Pinpoint the cell where the given text exists, returning its [x, y] midpoint coordinate. 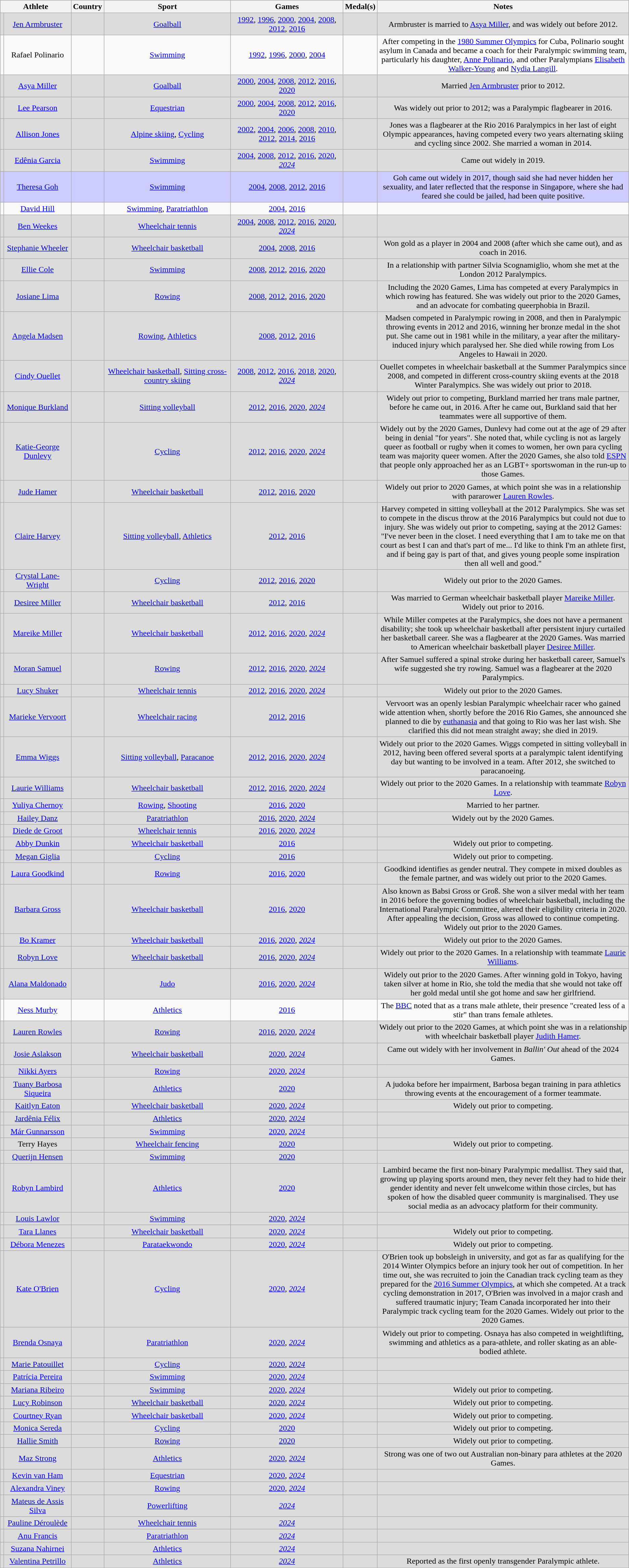
Diede de Groot [38, 831]
Edênia Garcia [38, 161]
Mateus de Assis Silva [38, 1506]
Katie-George Dunlevy [38, 451]
Terry Hayes [38, 1144]
Barbara Gross [38, 909]
In a relationship with partner Silvia Scognamiglio, whom she met at the London 2012 Paralympics. [503, 269]
1992, 1996, 2000, 2004 [287, 55]
Hailey Danz [38, 818]
Emma Wiggs [38, 757]
A judoka before her impairment, Barbosa began training in para athletics throwing events at the encouragement of a former teammate. [503, 1088]
Abby Dunkin [38, 844]
Monique Burkland [38, 407]
Sitting volleyball [167, 407]
Maz Strong [38, 1458]
Widely out by the 2020 Games. [503, 818]
Was widely out prior to 2012; was a Paralympic flagbearer in 2016. [503, 107]
Sitting volleyball, Paracanoe [167, 757]
Laurie Williams [38, 788]
Athlete [36, 7]
Widely out prior to the 2020 Games, at which point she was in a relationship with wheelchair basketball player Judith Hamer. [503, 1032]
Lee Pearson [38, 107]
Powerlifting [167, 1506]
Marie Patouillet [38, 1364]
Games [287, 7]
2004, 2016 [287, 209]
Sitting volleyball, Athletics [167, 536]
Cindy Ouellet [38, 376]
Ness Murby [38, 1010]
Mareike Miller [38, 633]
Ellie Cole [38, 269]
Parataekwondo [167, 1244]
Claire Harvey [38, 536]
2004, 2008, 2016 [287, 248]
Anu Francis [38, 1536]
Már Gunnarsson [38, 1131]
2008, 2012, 2016 [287, 336]
Crystal Lane-Wright [38, 580]
Notes [503, 7]
Tara Llanes [38, 1231]
Widely out prior to 2020 Games, at which point she was in a relationship with pararower Lauren Rowles. [503, 492]
Marieke Vervoort [38, 717]
Tuany Barbosa Siqueira [38, 1088]
Jardênia Félix [38, 1118]
Laura Goodkind [38, 874]
2008, 2012, 2016, 2018, 2020, 2024 [287, 376]
Goodkind identifies as gender neutral. They compete in mixed doubles as the female partner, and was widely out prior to the 2020 Games. [503, 874]
Armbruster is married to Asya Miller, and was widely out before 2012. [503, 24]
Lauren Rowles [38, 1032]
Reported as the first openly transgender Paralympic athlete. [503, 1561]
Débora Menezes [38, 1244]
Came out widely in 2019. [503, 161]
Wheelchair racing [167, 717]
Pauline Déroulède [38, 1523]
Brenda Osnaya [38, 1342]
2004, 2008, 2012, 2016 [287, 187]
Desiree Miller [38, 602]
Allison Jones [38, 134]
Rowing, Athletics [167, 336]
Theresa Goh [38, 187]
Lucy Shuker [38, 690]
Courtney Ryan [38, 1415]
Querijn Hensen [38, 1157]
Jen Armbruster [38, 24]
Alpine skiing, Cycling [167, 134]
Strong was one of two out Australian non-binary para athletes at the 2020 Games. [503, 1458]
Jude Hamer [38, 492]
David Hill [38, 209]
Swimming, Paratriathlon [167, 209]
Kevin van Ham [38, 1476]
Suzana Nahirnei [38, 1549]
1992, 1996, 2000, 2004, 2008, 2012, 2016 [287, 24]
Asya Miller [38, 86]
Louis Lawlor [38, 1219]
Stephanie Wheeler [38, 248]
Monica Sereda [38, 1428]
Country [88, 7]
Mariana Ribeiro [38, 1390]
Kaitlyn Eaton [38, 1106]
Bo Kramer [38, 940]
Was married to German wheelchair basketball player Mareike Miller. Widely out prior to 2016. [503, 602]
Kate O'Brien [38, 1289]
Megan Giglia [38, 856]
Moran Samuel [38, 669]
2002, 2004, 2006, 2008, 2010, 2012, 2014, 2016 [287, 134]
Nikki Ayers [38, 1071]
Married Jen Armbruster prior to 2012. [503, 86]
Widely out prior to the 2020 Games. In a relationship with teammate Robyn Love. [503, 788]
Angela Madsen [38, 336]
Patrícia Pereira [38, 1377]
Alana Maldonado [38, 984]
Widely out prior to the 2020 Games. In a relationship with teammate Laurie Williams. [503, 957]
Rafael Polinario [38, 55]
Ben Weekes [38, 226]
Robyn Love [38, 957]
Came out widely with her involvement in Ballin' Out ahead of the 2024 Games. [503, 1054]
Rowing, Shooting [167, 805]
Medal(s) [360, 7]
Yuliya Chernoy [38, 805]
Josiane Lima [38, 296]
Judo [167, 984]
Married to her partner. [503, 805]
Alexandra Viney [38, 1488]
Josie Aslakson [38, 1054]
Lucy Robinson [38, 1402]
Won gold as a player in 2004 and 2008 (after which she came out), and as coach in 2016. [503, 248]
Valentina Petrillo [38, 1561]
Hallie Smith [38, 1441]
Wheelchair fencing [167, 1144]
The BBC noted that as a trans male athlete, their presence "created less of a stir" than trans female athletes. [503, 1010]
Sport [167, 7]
Robyn Lambird [38, 1188]
Wheelchair basketball, Sitting cross-country skiing [167, 376]
